For the text-containing cell, return its midpoint in [x, y] coordinate format. 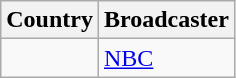
Country [50, 20]
NBC [166, 58]
Broadcaster [166, 20]
